Output the [X, Y] coordinate of the center of the cell containing the given text.  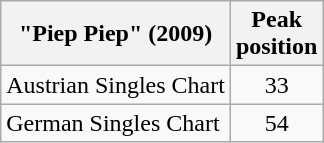
Peakposition [276, 34]
54 [276, 123]
German Singles Chart [116, 123]
"Piep Piep" (2009) [116, 34]
33 [276, 85]
Austrian Singles Chart [116, 85]
